For the text-containing cell, return its midpoint in [X, Y] coordinate format. 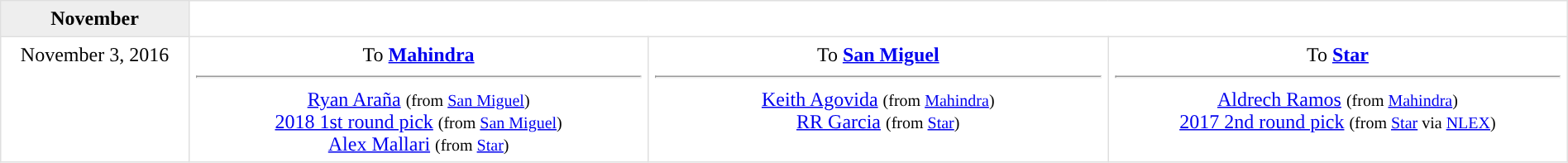
To San MiguelKeith Agovida (from Mahindra)RR Garcia (from Star) [878, 99]
November 3, 2016 [95, 99]
To StarAldrech Ramos (from Mahindra)2017 2nd round pick (from Star via NLEX) [1338, 99]
To MahindraRyan Araña (from San Miguel)2018 1st round pick (from San Miguel)Alex Mallari (from Star) [418, 99]
November [95, 19]
